Detect which cell encompasses the target text, then output its (x, y) center coordinate. 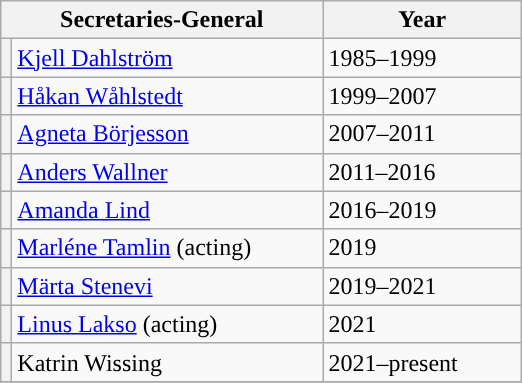
Year (422, 20)
1985–1999 (422, 58)
2011–2016 (422, 172)
Linus Lakso (acting) (168, 324)
Secretaries-General (162, 20)
Märta Stenevi (168, 286)
Anders Wallner (168, 172)
Kjell Dahlström (168, 58)
Håkan Wåhlstedt (168, 96)
2007–2011 (422, 134)
2021–present (422, 362)
2019 (422, 248)
Amanda Lind (168, 210)
Katrin Wissing (168, 362)
2021 (422, 324)
1999–2007 (422, 96)
Agneta Börjesson (168, 134)
2019–2021 (422, 286)
2016–2019 (422, 210)
Marléne Tamlin (acting) (168, 248)
